Scan for the cell matching the given text and deliver its (X, Y) coordinate at center. 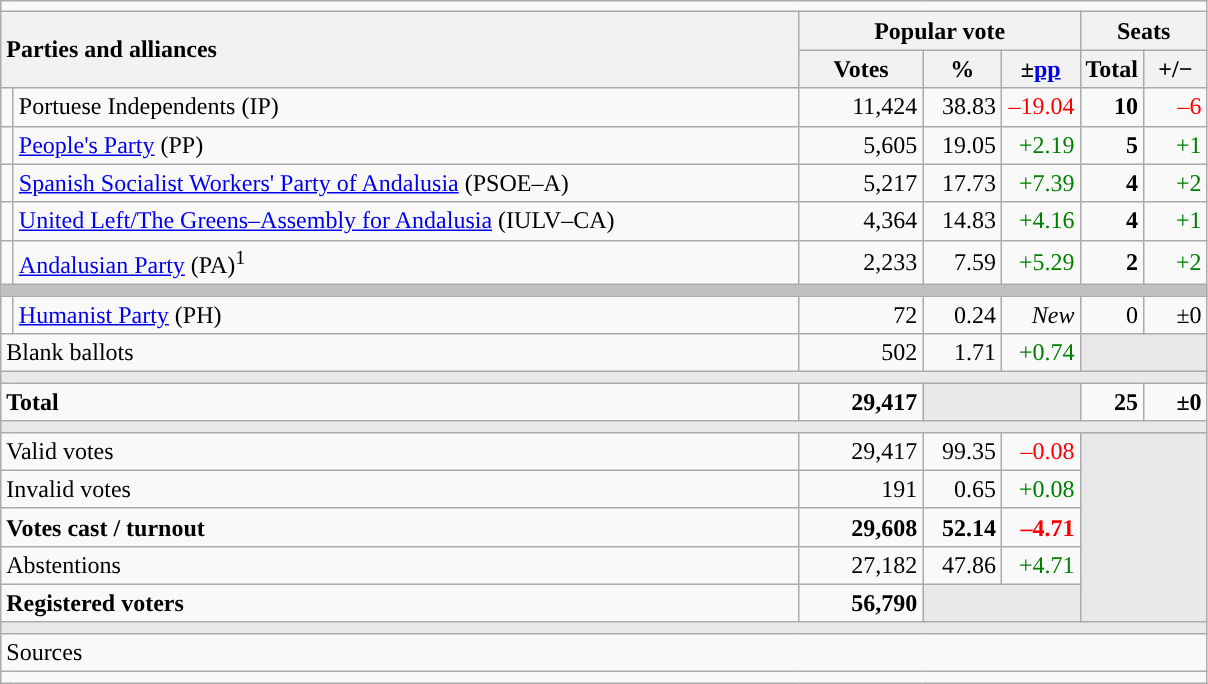
Spanish Socialist Workers' Party of Andalusia (PSOE–A) (406, 183)
–4.71 (1040, 527)
% (962, 69)
±pp (1040, 69)
Parties and alliances (400, 50)
47.86 (962, 565)
2 (1112, 262)
25 (1112, 402)
+7.39 (1040, 183)
52.14 (962, 527)
United Left/The Greens–Assembly for Andalusia (IULV–CA) (406, 221)
5 (1112, 145)
Humanist Party (PH) (406, 315)
7.59 (962, 262)
+5.29 (1040, 262)
–19.04 (1040, 107)
191 (861, 489)
New (1040, 315)
People's Party (PP) (406, 145)
72 (861, 315)
5,605 (861, 145)
5,217 (861, 183)
29,608 (861, 527)
0.24 (962, 315)
19.05 (962, 145)
+2.19 (1040, 145)
Votes (861, 69)
502 (861, 353)
Sources (604, 652)
+4.16 (1040, 221)
56,790 (861, 603)
–6 (1176, 107)
+4.71 (1040, 565)
Valid votes (400, 451)
17.73 (962, 183)
Blank ballots (400, 353)
11,424 (861, 107)
0.65 (962, 489)
Seats (1144, 31)
0 (1112, 315)
+0.08 (1040, 489)
Popular vote (940, 31)
2,233 (861, 262)
14.83 (962, 221)
4,364 (861, 221)
27,182 (861, 565)
38.83 (962, 107)
99.35 (962, 451)
Registered voters (400, 603)
+/− (1176, 69)
Andalusian Party (PA)1 (406, 262)
Abstentions (400, 565)
+0.74 (1040, 353)
10 (1112, 107)
–0.08 (1040, 451)
Votes cast / turnout (400, 527)
1.71 (962, 353)
Invalid votes (400, 489)
Portuese Independents (IP) (406, 107)
